Detect which cell encompasses the target text, then output its (X, Y) center coordinate. 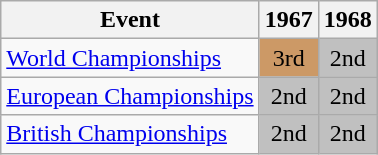
European Championships (130, 96)
1967 (288, 20)
1968 (348, 20)
British Championships (130, 134)
Event (130, 20)
World Championships (130, 58)
3rd (288, 58)
